Search for the cell housing the specified text and yield its (x, y) center coordinate. 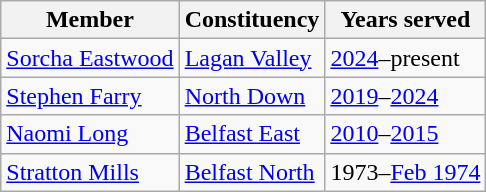
Sorcha Eastwood (90, 58)
Naomi Long (90, 134)
2010–2015 (406, 134)
Stratton Mills (90, 172)
2019–2024 (406, 96)
Lagan Valley (252, 58)
Years served (406, 20)
Stephen Farry (90, 96)
Constituency (252, 20)
North Down (252, 96)
Member (90, 20)
Belfast East (252, 134)
Belfast North (252, 172)
1973–Feb 1974 (406, 172)
2024–present (406, 58)
